Scan for the cell matching the given text and deliver its [X, Y] coordinate at center. 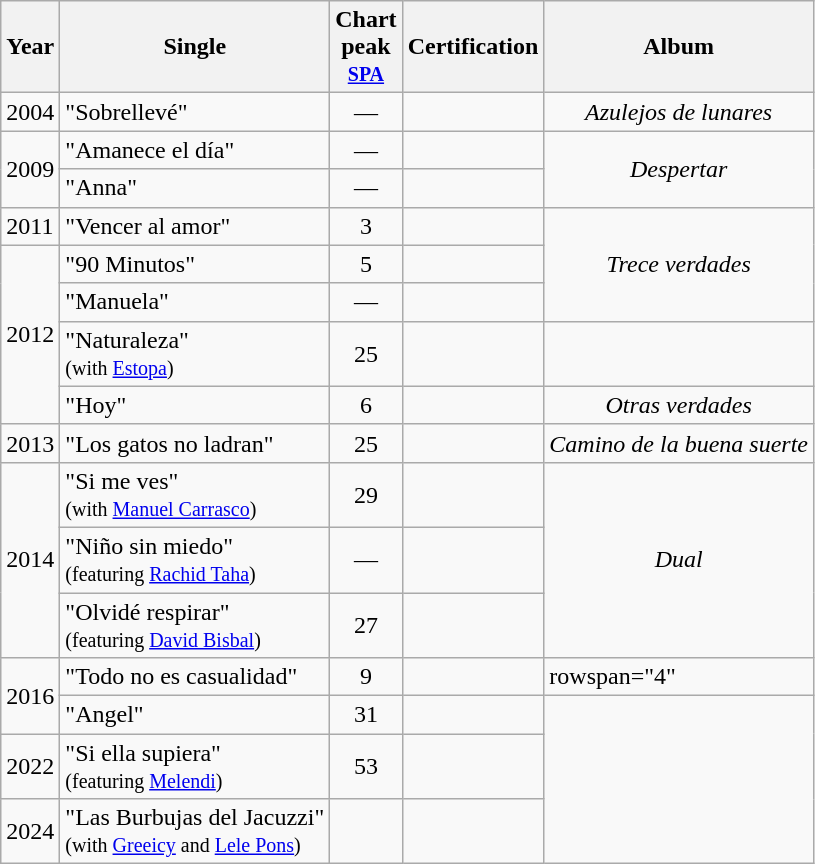
53 [366, 766]
"Sobrellevé" [195, 112]
Single [195, 47]
Dual [679, 560]
"Anna" [195, 188]
Certification [473, 47]
2016 [30, 696]
2004 [30, 112]
3 [366, 226]
"Si ella supiera"(featuring Melendi) [195, 766]
"Los gatos no ladran" [195, 443]
6 [366, 405]
Year [30, 47]
"Las Burbujas del Jacuzzi"(with Greeicy and Lele Pons) [195, 832]
2014 [30, 560]
"Si me ves"(with Manuel Carrasco) [195, 494]
9 [366, 677]
"Manuela" [195, 302]
2013 [30, 443]
2009 [30, 169]
Album [679, 47]
"Naturaleza"(with Estopa) [195, 354]
"Todo no es casualidad" [195, 677]
2022 [30, 766]
"90 Minutos" [195, 264]
27 [366, 624]
"Amanece el día" [195, 150]
rowspan="4" [679, 677]
"Niño sin miedo"(featuring Rachid Taha) [195, 560]
2011 [30, 226]
Camino de la buena suerte [679, 443]
2012 [30, 334]
29 [366, 494]
Despertar [679, 169]
Azulejos de lunares [679, 112]
5 [366, 264]
Otras verdades [679, 405]
"Hoy" [195, 405]
"Olvidé respirar"(featuring David Bisbal) [195, 624]
Chart peakSPA [366, 47]
Trece verdades [679, 264]
"Vencer al amor" [195, 226]
31 [366, 715]
"Angel" [195, 715]
2024 [30, 832]
